Locate the cell with the specified text and output its (x, y) center coordinate. 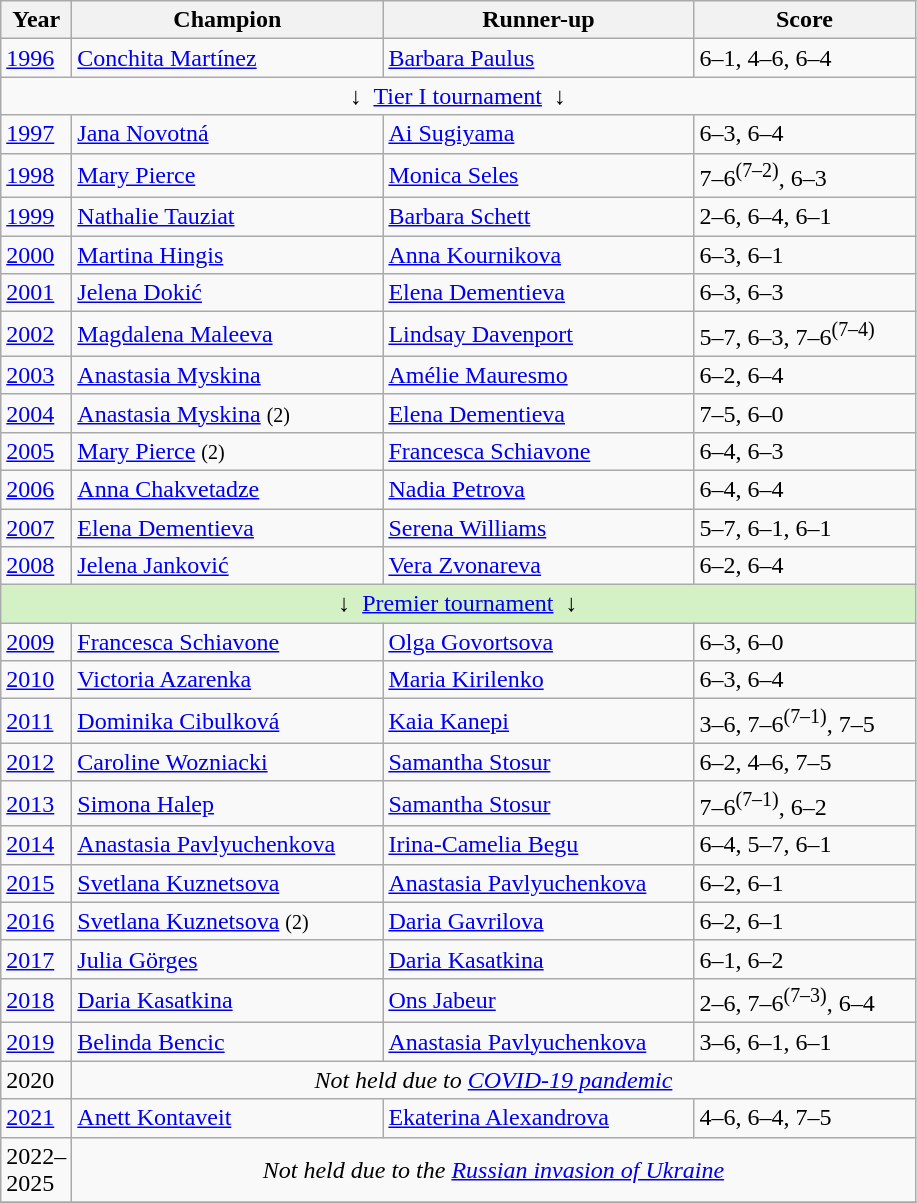
6–4, 6–4 (804, 489)
Lindsay Davenport (538, 334)
Year (36, 20)
Not held due to the Russian invasion of Ukraine (494, 1170)
Svetlana Kuznetsova (2) (228, 921)
Jelena Janković (228, 566)
2011 (36, 722)
Runner-up (538, 20)
2006 (36, 489)
2015 (36, 883)
6–4, 5–7, 6–1 (804, 845)
Amélie Mauresmo (538, 375)
6–1, 4–6, 6–4 (804, 58)
1996 (36, 58)
2021 (36, 1118)
5–7, 6–1, 6–1 (804, 528)
2000 (36, 255)
Maria Kirilenko (538, 680)
3–6, 6–1, 6–1 (804, 1042)
2019 (36, 1042)
↓ Premier tournament ↓ (458, 604)
Julia Görges (228, 959)
7–5, 6–0 (804, 413)
Victoria Azarenka (228, 680)
Monica Seles (538, 176)
Ekaterina Alexandrova (538, 1118)
6–1, 6–2 (804, 959)
Ons Jabeur (538, 1000)
Ai Sugiyama (538, 134)
2022–2025 (36, 1170)
5–7, 6–3, 7–6(7–4) (804, 334)
Jana Novotná (228, 134)
Nadia Petrova (538, 489)
2004 (36, 413)
Anna Chakvetadze (228, 489)
6–3, 6–3 (804, 293)
2013 (36, 804)
2002 (36, 334)
2016 (36, 921)
1998 (36, 176)
↓ Tier I tournament ↓ (458, 96)
3–6, 7–6(7–1), 7–5 (804, 722)
Magdalena Maleeva (228, 334)
Olga Govortsova (538, 642)
2009 (36, 642)
2010 (36, 680)
2012 (36, 762)
2–6, 7–6(7–3), 6–4 (804, 1000)
2008 (36, 566)
Mary Pierce (228, 176)
Not held due to COVID-19 pandemic (494, 1080)
2003 (36, 375)
7–6(7–2), 6–3 (804, 176)
Anastasia Myskina (228, 375)
Kaia Kanepi (538, 722)
2017 (36, 959)
Caroline Wozniacki (228, 762)
6–3, 6–0 (804, 642)
2014 (36, 845)
Vera Zvonareva (538, 566)
2–6, 6–4, 6–1 (804, 217)
2001 (36, 293)
Barbara Schett (538, 217)
Irina-Camelia Begu (538, 845)
1997 (36, 134)
Score (804, 20)
1999 (36, 217)
Simona Halep (228, 804)
Daria Gavrilova (538, 921)
2007 (36, 528)
Mary Pierce (2) (228, 451)
Dominika Cibulková (228, 722)
Nathalie Tauziat (228, 217)
Jelena Dokić (228, 293)
Anett Kontaveit (228, 1118)
Anna Kournikova (538, 255)
Svetlana Kuznetsova (228, 883)
2018 (36, 1000)
2005 (36, 451)
Serena Williams (538, 528)
7–6(7–1), 6–2 (804, 804)
2020 (36, 1080)
6–3, 6–1 (804, 255)
Champion (228, 20)
4–6, 6–4, 7–5 (804, 1118)
6–2, 4–6, 7–5 (804, 762)
Conchita Martínez (228, 58)
Belinda Bencic (228, 1042)
Martina Hingis (228, 255)
Barbara Paulus (538, 58)
Anastasia Myskina (2) (228, 413)
6–4, 6–3 (804, 451)
